Scan for the cell matching the given text and deliver its [x, y] coordinate at center. 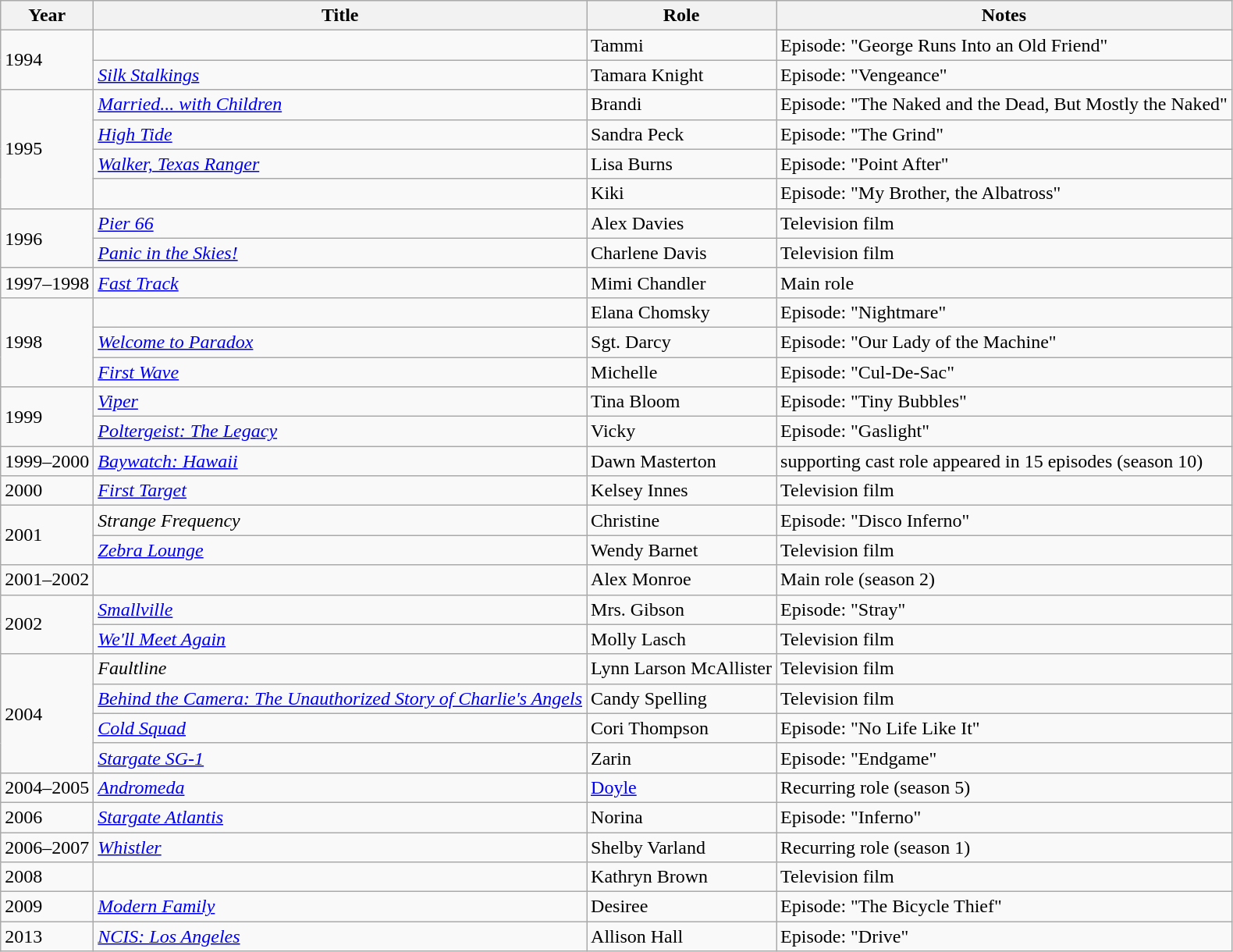
Vicky [682, 432]
Episode: "Drive" [1004, 936]
Baywatch: Hawaii [340, 461]
Stargate Atlantis [340, 817]
Episode: "Tiny Bubbles" [1004, 402]
1998 [47, 342]
Sandra Peck [682, 134]
2002 [47, 624]
Behind the Camera: The Unauthorized Story of Charlie's Angels [340, 698]
Tina Bloom [682, 402]
Episode: "Vengeance" [1004, 75]
Alex Monroe [682, 580]
1996 [47, 238]
Faultline [340, 669]
Episode: "Disco Inferno" [1004, 520]
2006–2007 [47, 847]
Episode: "Endgame" [1004, 758]
Whistler [340, 847]
2006 [47, 817]
Kathryn Brown [682, 877]
Episode: "Gaslight" [1004, 432]
1994 [47, 60]
Brandi [682, 105]
Charlene Davis [682, 253]
Lynn Larson McAllister [682, 669]
2004 [47, 713]
Viper [340, 402]
Married... with Children [340, 105]
Mrs. Gibson [682, 609]
NCIS: Los Angeles [340, 936]
Welcome to Paradox [340, 342]
First Wave [340, 372]
Main role (season 2) [1004, 580]
Stargate SG-1 [340, 758]
Walker, Texas Ranger [340, 164]
Alex Davies [682, 223]
Episode: "My Brother, the Albatross" [1004, 194]
1995 [47, 149]
2009 [47, 907]
2001–2002 [47, 580]
Dawn Masterton [682, 461]
Cold Squad [340, 728]
Desiree [682, 907]
Lisa Burns [682, 164]
Kelsey Innes [682, 491]
Elana Chomsky [682, 312]
supporting cast role appeared in 15 episodes (season 10) [1004, 461]
Title [340, 16]
1999 [47, 417]
2013 [47, 936]
Main role [1004, 282]
Christine [682, 520]
Sgt. Darcy [682, 342]
Role [682, 16]
Smallville [340, 609]
Michelle [682, 372]
Episode: "Nightmare" [1004, 312]
Norina [682, 817]
Year [47, 16]
Molly Lasch [682, 639]
Strange Frequency [340, 520]
Doyle [682, 787]
Candy Spelling [682, 698]
Recurring role (season 1) [1004, 847]
Recurring role (season 5) [1004, 787]
Episode: "Stray" [1004, 609]
2004–2005 [47, 787]
1997–1998 [47, 282]
Panic in the Skies! [340, 253]
Tamara Knight [682, 75]
Silk Stalkings [340, 75]
Tammi [682, 45]
Episode: "The Naked and the Dead, But Mostly the Naked" [1004, 105]
Allison Hall [682, 936]
Episode: "Our Lady of the Machine" [1004, 342]
Episode: "Inferno" [1004, 817]
High Tide [340, 134]
Episode: "George Runs Into an Old Friend" [1004, 45]
Fast Track [340, 282]
1999–2000 [47, 461]
Kiki [682, 194]
Mimi Chandler [682, 282]
Pier 66 [340, 223]
Episode: "Point After" [1004, 164]
We'll Meet Again [340, 639]
Episode: "The Bicycle Thief" [1004, 907]
Episode: "Cul-De-Sac" [1004, 372]
2001 [47, 535]
Episode: "No Life Like It" [1004, 728]
Notes [1004, 16]
Modern Family [340, 907]
2008 [47, 877]
Wendy Barnet [682, 550]
First Target [340, 491]
2000 [47, 491]
Episode: "The Grind" [1004, 134]
Shelby Varland [682, 847]
Poltergeist: The Legacy [340, 432]
Cori Thompson [682, 728]
Zebra Lounge [340, 550]
Andromeda [340, 787]
Zarin [682, 758]
